For the text-containing cell, return its midpoint in [X, Y] coordinate format. 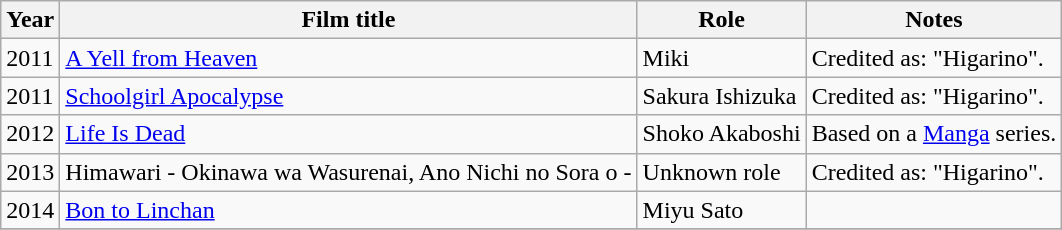
Shoko Akaboshi [722, 134]
Miyu Sato [722, 210]
Schoolgirl Apocalypse [348, 96]
Miki [722, 58]
Himawari - Okinawa wa Wasurenai, Ano Nichi no Sora o - [348, 172]
Life Is Dead [348, 134]
Role [722, 20]
Film title [348, 20]
2012 [30, 134]
2013 [30, 172]
Notes [934, 20]
Bon to Linchan [348, 210]
Based on a Manga series. [934, 134]
Sakura Ishizuka [722, 96]
A Yell from Heaven [348, 58]
2014 [30, 210]
Year [30, 20]
Unknown role [722, 172]
